Return (x, y) of the center of cell containing provided text 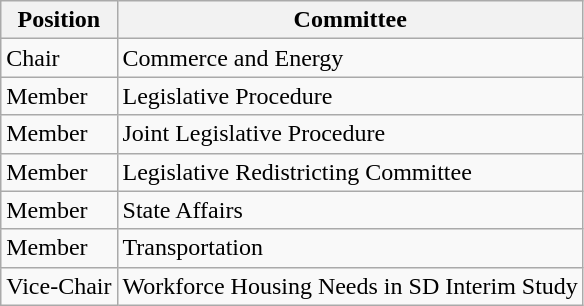
Commerce and Energy (350, 58)
Workforce Housing Needs in SD Interim Study (350, 286)
Vice-Chair (59, 286)
Transportation (350, 248)
Legislative Redistricting Committee (350, 172)
Committee (350, 20)
State Affairs (350, 210)
Chair (59, 58)
Legislative Procedure (350, 96)
Joint Legislative Procedure (350, 134)
Position (59, 20)
